Scan for the cell matching the given text and deliver its (x, y) coordinate at center. 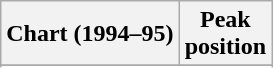
Peak position (225, 34)
Chart (1994–95) (90, 34)
